Provide the (x, y) coordinate of the cell's center where the given text is located.  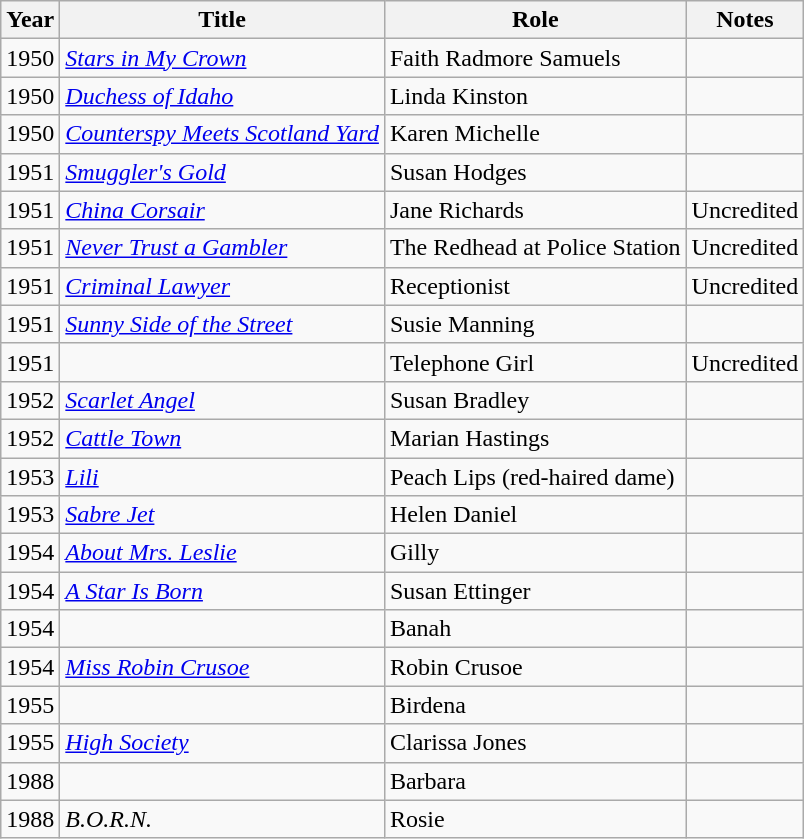
Susie Manning (535, 324)
Never Trust a Gambler (222, 248)
Duchess of Idaho (222, 96)
Jane Richards (535, 210)
About Mrs. Leslie (222, 553)
Smuggler's Gold (222, 172)
Susan Hodges (535, 172)
Notes (745, 20)
Telephone Girl (535, 362)
Barbara (535, 781)
Banah (535, 629)
Faith Radmore Samuels (535, 58)
Peach Lips (red-haired dame) (535, 477)
Cattle Town (222, 438)
Robin Crusoe (535, 667)
Role (535, 20)
Sabre Jet (222, 515)
Receptionist (535, 286)
Rosie (535, 819)
Clarissa Jones (535, 743)
B.O.R.N. (222, 819)
Birdena (535, 705)
Susan Bradley (535, 400)
Year (30, 20)
Miss Robin Crusoe (222, 667)
Susan Ettinger (535, 591)
A Star Is Born (222, 591)
Lili (222, 477)
Gilly (535, 553)
Linda Kinston (535, 96)
Criminal Lawyer (222, 286)
Helen Daniel (535, 515)
Sunny Side of the Street (222, 324)
High Society (222, 743)
Stars in My Crown (222, 58)
Title (222, 20)
The Redhead at Police Station (535, 248)
Scarlet Angel (222, 400)
Counterspy Meets Scotland Yard (222, 134)
China Corsair (222, 210)
Karen Michelle (535, 134)
Marian Hastings (535, 438)
